For the text-containing cell, return its midpoint in (x, y) coordinate format. 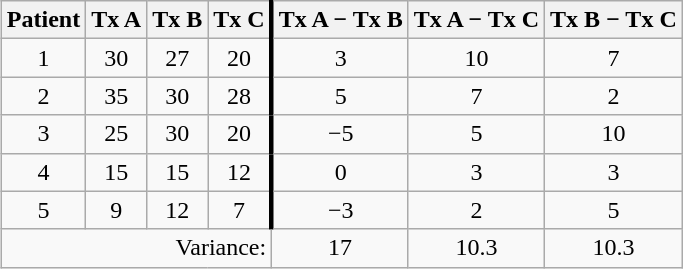
Variance: (136, 248)
Tx B (178, 20)
17 (340, 248)
28 (240, 96)
4 (43, 172)
1 (43, 58)
27 (178, 58)
Tx B − Tx C (614, 20)
0 (340, 172)
−5 (340, 134)
Tx A (116, 20)
Tx A − Tx B (340, 20)
Tx C (240, 20)
9 (116, 210)
−3 (340, 210)
25 (116, 134)
Patient (43, 20)
35 (116, 96)
Tx A − Tx C (476, 20)
